Determine the [x, y] coordinate at the center of the cell enclosing the given text.  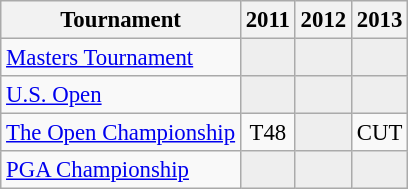
2013 [379, 20]
PGA Championship [121, 170]
2012 [323, 20]
2011 [268, 20]
U.S. Open [121, 95]
CUT [379, 133]
T48 [268, 133]
Tournament [121, 20]
Masters Tournament [121, 58]
The Open Championship [121, 133]
